From the cell containing the given text, extract its center point as (X, Y) coordinate. 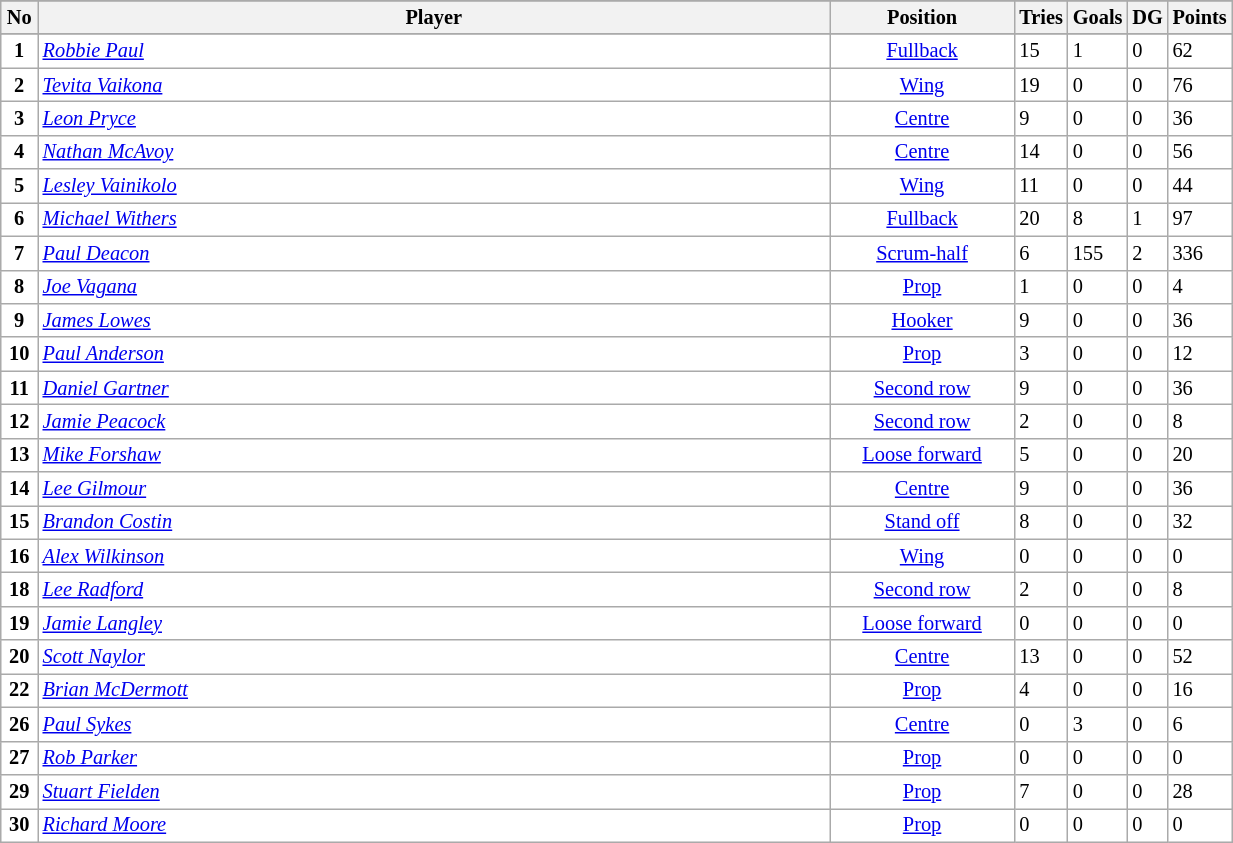
22 (20, 690)
Brian McDermott (434, 690)
DG (1147, 17)
Brandon Costin (434, 522)
Lesley Vainikolo (434, 186)
52 (1200, 657)
56 (1200, 152)
Jamie Peacock (434, 421)
Tries (1040, 17)
Hooker (922, 320)
32 (1200, 522)
30 (20, 825)
10 (20, 354)
28 (1200, 791)
Position (922, 17)
Scott Naylor (434, 657)
No (20, 17)
Scrum-half (922, 253)
Paul Deacon (434, 253)
Joe Vagana (434, 287)
Paul Sykes (434, 724)
James Lowes (434, 320)
Jamie Langley (434, 623)
Goals (1098, 17)
Robbie Paul (434, 51)
Michael Withers (434, 219)
44 (1200, 186)
Mike Forshaw (434, 455)
Richard Moore (434, 825)
Leon Pryce (434, 118)
Nathan McAvoy (434, 152)
76 (1200, 85)
62 (1200, 51)
Stand off (922, 522)
Alex Wilkinson (434, 556)
27 (20, 758)
18 (20, 589)
Rob Parker (434, 758)
Tevita Vaikona (434, 85)
Paul Anderson (434, 354)
97 (1200, 219)
Lee Gilmour (434, 489)
29 (20, 791)
336 (1200, 253)
Points (1200, 17)
Player (434, 17)
26 (20, 724)
Daniel Gartner (434, 388)
155 (1098, 253)
Lee Radford (434, 589)
Stuart Fielden (434, 791)
